Find where the given text appears and provide that cell's center as [X, Y] coordinate. 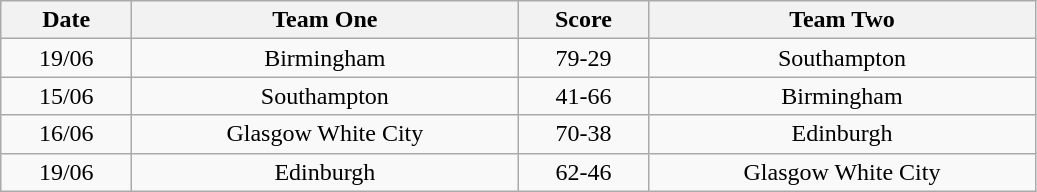
62-46 [584, 172]
Team One [325, 20]
70-38 [584, 134]
Team Two [842, 20]
15/06 [66, 96]
41-66 [584, 96]
Score [584, 20]
Date [66, 20]
16/06 [66, 134]
79-29 [584, 58]
